Return the [x, y] coordinate for the center point of the cell that contains the specified text.  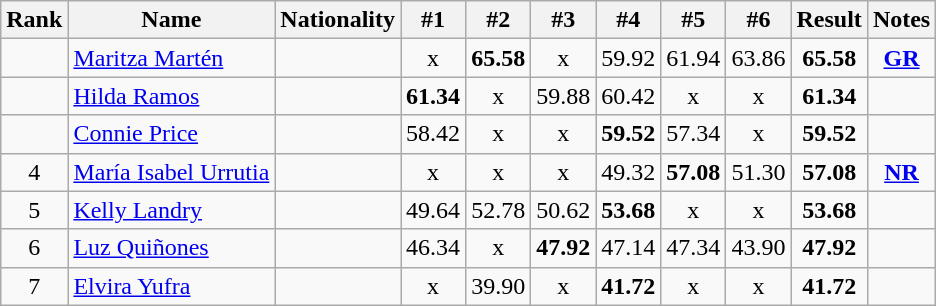
47.14 [628, 248]
Maritza Martén [172, 58]
NR [901, 172]
50.62 [564, 210]
Notes [901, 20]
Name [172, 20]
Luz Quiñones [172, 248]
#4 [628, 20]
43.90 [758, 248]
6 [34, 248]
Result [829, 20]
#2 [498, 20]
46.34 [434, 248]
49.64 [434, 210]
#5 [694, 20]
58.42 [434, 134]
63.86 [758, 58]
Rank [34, 20]
Kelly Landry [172, 210]
4 [34, 172]
61.94 [694, 58]
5 [34, 210]
60.42 [628, 96]
7 [34, 286]
#1 [434, 20]
57.34 [694, 134]
Connie Price [172, 134]
59.92 [628, 58]
59.88 [564, 96]
#6 [758, 20]
#3 [564, 20]
52.78 [498, 210]
Nationality [338, 20]
39.90 [498, 286]
Hilda Ramos [172, 96]
María Isabel Urrutia [172, 172]
47.34 [694, 248]
Elvira Yufra [172, 286]
GR [901, 58]
49.32 [628, 172]
51.30 [758, 172]
